Find where the given text appears and provide that cell's center as [X, Y] coordinate. 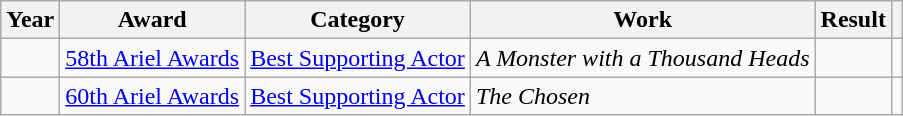
Year [30, 20]
Work [642, 20]
Category [358, 20]
60th Ariel Awards [152, 96]
Result [853, 20]
58th Ariel Awards [152, 58]
The Chosen [642, 96]
A Monster with a Thousand Heads [642, 58]
Award [152, 20]
